Determine the [X, Y] coordinate at the center of the cell enclosing the given text.  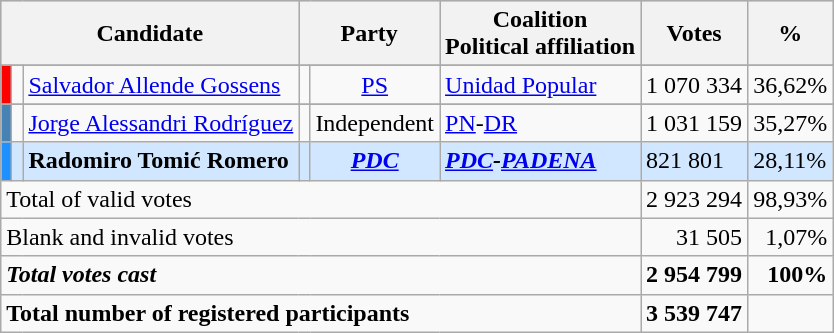
Total votes cast [321, 275]
2 954 799 [694, 275]
CoalitionPolitical affiliation [540, 34]
PDC [375, 161]
Radomiro Tomić Romero [161, 161]
Candidate [150, 34]
1,07% [790, 237]
Total number of registered participants [321, 313]
31 505 [694, 237]
100% [790, 275]
35,27% [790, 123]
PDC-PADENA [540, 161]
Salvador Allende Gossens [161, 85]
1 070 334 [694, 85]
2 923 294 [694, 199]
PS [375, 85]
821 801 [694, 161]
Independent [375, 123]
PN-DR [540, 123]
28,11% [790, 161]
Jorge Alessandri Rodríguez [161, 123]
Total of valid votes [321, 199]
36,62% [790, 85]
1 031 159 [694, 123]
Blank and invalid votes [321, 237]
Unidad Popular [540, 85]
Votes [694, 34]
3 539 747 [694, 313]
98,93% [790, 199]
% [790, 34]
Party [370, 34]
